Return (X, Y) of the center of cell containing provided text 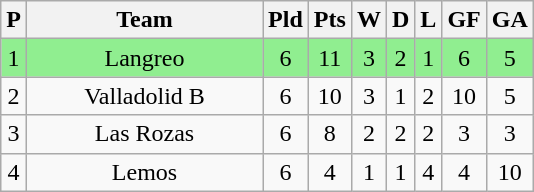
Valladolid B (144, 96)
D (400, 20)
P (14, 20)
L (428, 20)
Lemos (144, 172)
Pld (286, 20)
8 (330, 134)
Pts (330, 20)
W (368, 20)
GA (510, 20)
GF (464, 20)
Las Rozas (144, 134)
Team (144, 20)
11 (330, 58)
Langreo (144, 58)
